For the text-containing cell, return its midpoint in [x, y] coordinate format. 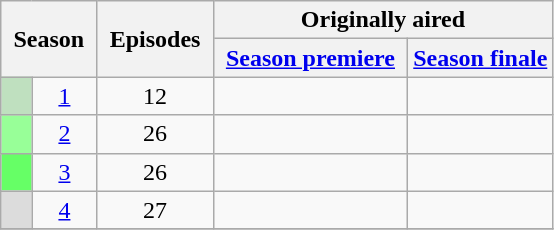
Episodes [155, 39]
4 [64, 210]
12 [155, 96]
Season premiere [310, 58]
2 [64, 134]
Season [49, 39]
1 [64, 96]
3 [64, 172]
Originally aired [383, 20]
Season finale [480, 58]
27 [155, 210]
